Find where the given text appears and provide that cell's center as (x, y) coordinate. 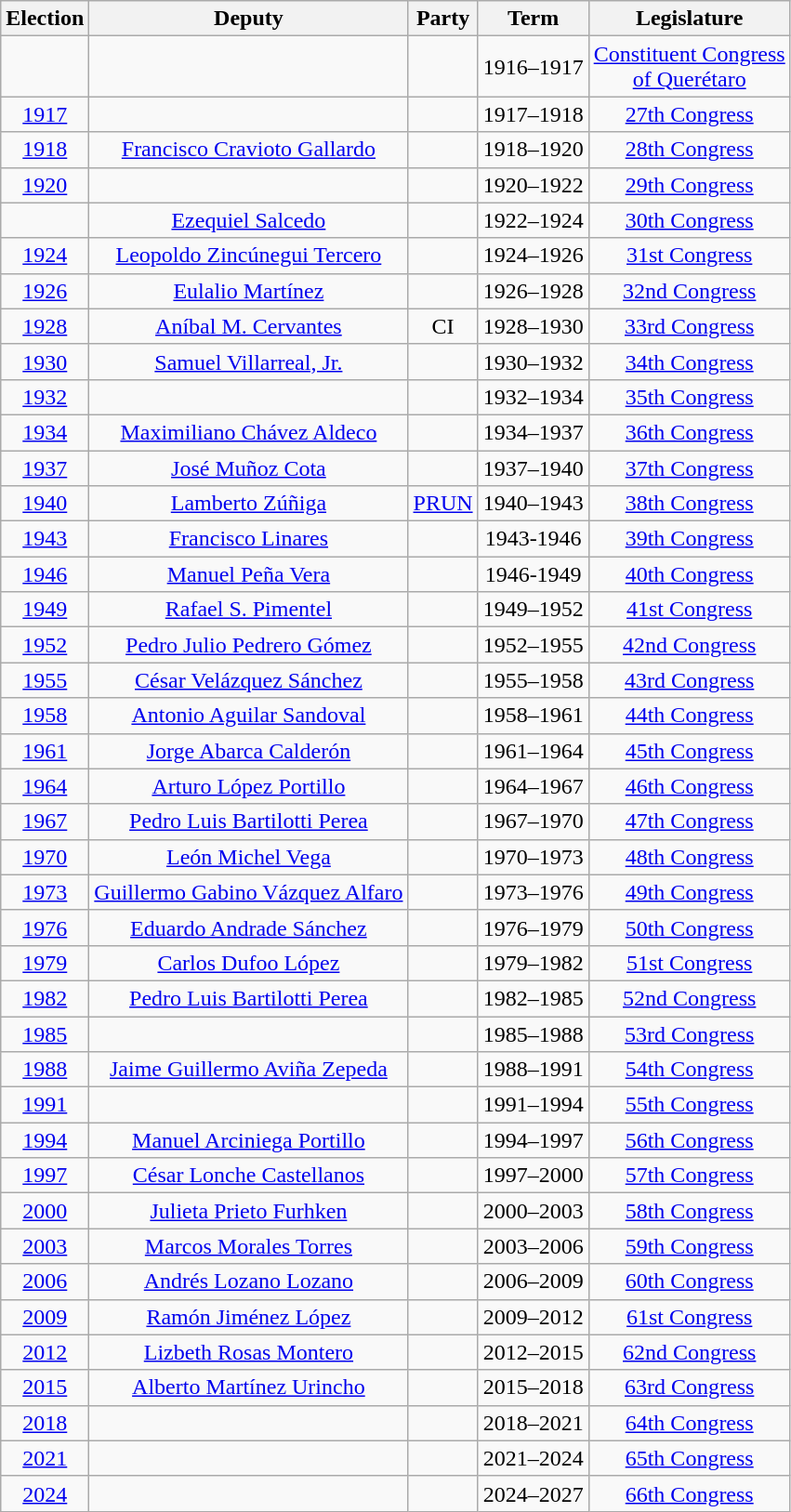
José Muñoz Cota (249, 467)
Deputy (249, 19)
33rd Congress (690, 326)
1934–1937 (534, 432)
66th Congress (690, 1493)
1946 (45, 574)
27th Congress (690, 114)
1958 (45, 716)
1930 (45, 362)
1988 (45, 1070)
1961 (45, 751)
2015 (45, 1387)
30th Congress (690, 220)
César Lonche Castellanos (249, 1176)
Term (534, 19)
Manuel Arciniega Portillo (249, 1140)
58th Congress (690, 1211)
PRUN (442, 504)
38th Congress (690, 504)
Francisco Cravioto Gallardo (249, 150)
40th Congress (690, 574)
1997 (45, 1176)
1928 (45, 326)
1982–1985 (534, 998)
1916–1917 (534, 67)
1994 (45, 1140)
Eduardo Andrade Sánchez (249, 927)
45th Congress (690, 751)
1918 (45, 150)
2009–2012 (534, 1317)
1964 (45, 786)
Constituent Congressof Querétaro (690, 67)
1940–1943 (534, 504)
1926 (45, 291)
2003 (45, 1246)
Samuel Villarreal, Jr. (249, 362)
1985 (45, 1034)
1979 (45, 963)
Leopoldo Zincúnegui Tercero (249, 256)
Maximiliano Chávez Aldeco (249, 432)
1937–1940 (534, 467)
2000–2003 (534, 1211)
1970–1973 (534, 857)
2012 (45, 1352)
1920–1922 (534, 185)
2015–2018 (534, 1387)
Manuel Peña Vera (249, 574)
43rd Congress (690, 680)
36th Congress (690, 432)
Jaime Guillermo Aviña Zepeda (249, 1070)
1997–2000 (534, 1176)
1955–1958 (534, 680)
2018 (45, 1423)
31st Congress (690, 256)
63rd Congress (690, 1387)
35th Congress (690, 397)
51st Congress (690, 963)
39th Congress (690, 539)
Arturo López Portillo (249, 786)
54th Congress (690, 1070)
León Michel Vega (249, 857)
65th Congress (690, 1458)
1940 (45, 504)
1955 (45, 680)
Andrés Lozano Lozano (249, 1282)
Rafael S. Pimentel (249, 610)
1932 (45, 397)
César Velázquez Sánchez (249, 680)
48th Congress (690, 857)
2006 (45, 1282)
59th Congress (690, 1246)
2021–2024 (534, 1458)
1976–1979 (534, 927)
Eulalio Martínez (249, 291)
2018–2021 (534, 1423)
Aníbal M. Cervantes (249, 326)
CI (442, 326)
32nd Congress (690, 291)
1924 (45, 256)
41st Congress (690, 610)
46th Congress (690, 786)
62nd Congress (690, 1352)
Marcos Morales Torres (249, 1246)
Legislature (690, 19)
1922–1924 (534, 220)
1937 (45, 467)
1932–1934 (534, 397)
1946-1949 (534, 574)
1949–1952 (534, 610)
1928–1930 (534, 326)
2009 (45, 1317)
1961–1964 (534, 751)
1991–1994 (534, 1105)
1982 (45, 998)
1926–1928 (534, 291)
61st Congress (690, 1317)
1988–1991 (534, 1070)
Election (45, 19)
2024–2027 (534, 1493)
53rd Congress (690, 1034)
1976 (45, 927)
Julieta Prieto Furhken (249, 1211)
44th Congress (690, 716)
1924–1926 (534, 256)
42nd Congress (690, 645)
2021 (45, 1458)
1949 (45, 610)
52nd Congress (690, 998)
1985–1988 (534, 1034)
1952 (45, 645)
56th Congress (690, 1140)
1918–1920 (534, 150)
1952–1955 (534, 645)
60th Congress (690, 1282)
2006–2009 (534, 1282)
Party (442, 19)
28th Congress (690, 150)
1943-1946 (534, 539)
Jorge Abarca Calderón (249, 751)
1917 (45, 114)
1920 (45, 185)
Lamberto Zúñiga (249, 504)
50th Congress (690, 927)
2000 (45, 1211)
1973 (45, 892)
1973–1976 (534, 892)
1970 (45, 857)
Pedro Julio Pedrero Gómez (249, 645)
1967 (45, 822)
1967–1970 (534, 822)
Ramón Jiménez López (249, 1317)
Lizbeth Rosas Montero (249, 1352)
Guillermo Gabino Vázquez Alfaro (249, 892)
1934 (45, 432)
57th Congress (690, 1176)
Alberto Martínez Urincho (249, 1387)
47th Congress (690, 822)
Ezequiel Salcedo (249, 220)
Francisco Linares (249, 539)
2024 (45, 1493)
34th Congress (690, 362)
29th Congress (690, 185)
1964–1967 (534, 786)
64th Congress (690, 1423)
Carlos Dufoo López (249, 963)
49th Congress (690, 892)
Antonio Aguilar Sandoval (249, 716)
2012–2015 (534, 1352)
1943 (45, 539)
1917–1918 (534, 114)
55th Congress (690, 1105)
1930–1932 (534, 362)
1979–1982 (534, 963)
1958–1961 (534, 716)
2003–2006 (534, 1246)
1994–1997 (534, 1140)
1991 (45, 1105)
37th Congress (690, 467)
